Return the (x, y) coordinate for the center point of the cell that contains the specified text.  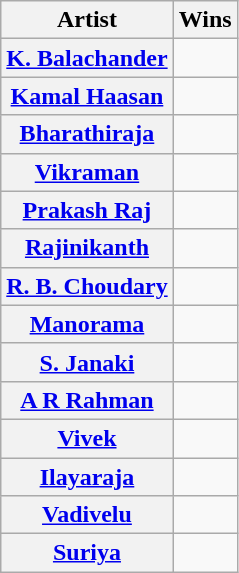
Artist (87, 20)
Kamal Haasan (87, 96)
R. B. Choudary (87, 286)
Vivek (87, 438)
Bharathiraja (87, 134)
Vadivelu (87, 515)
Ilayaraja (87, 477)
A R Rahman (87, 400)
Vikraman (87, 172)
S. Janaki (87, 362)
Suriya (87, 553)
Prakash Raj (87, 210)
Manorama (87, 324)
Wins (205, 20)
Rajinikanth (87, 248)
K. Balachander (87, 58)
